Identify which cell holds the provided text, then report its [X, Y] central coordinate. 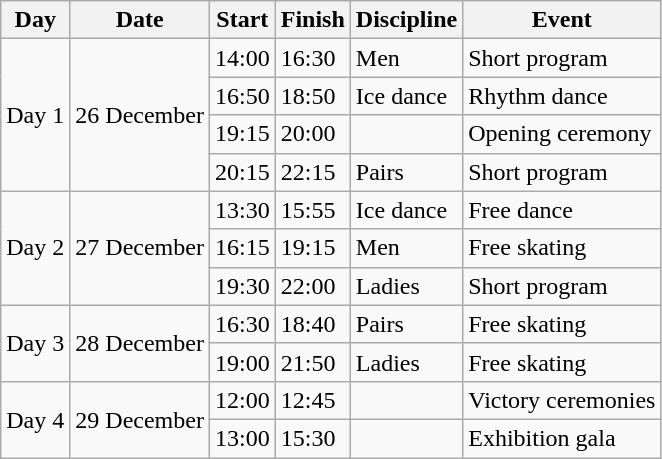
20:15 [242, 172]
Day 2 [36, 248]
21:50 [312, 362]
12:00 [242, 400]
Rhythm dance [562, 96]
22:15 [312, 172]
Victory ceremonies [562, 400]
22:00 [312, 286]
12:45 [312, 400]
13:30 [242, 210]
Day 1 [36, 115]
Day 4 [36, 419]
Date [140, 20]
14:00 [242, 58]
28 December [140, 343]
18:50 [312, 96]
29 December [140, 419]
15:30 [312, 438]
16:50 [242, 96]
Exhibition gala [562, 438]
Day [36, 20]
Discipline [406, 20]
20:00 [312, 134]
27 December [140, 248]
Opening ceremony [562, 134]
26 December [140, 115]
15:55 [312, 210]
Event [562, 20]
Day 3 [36, 343]
18:40 [312, 324]
Finish [312, 20]
16:15 [242, 248]
19:30 [242, 286]
13:00 [242, 438]
19:00 [242, 362]
Start [242, 20]
Free dance [562, 210]
